Pinpoint the cell where the given text exists, returning its [X, Y] midpoint coordinate. 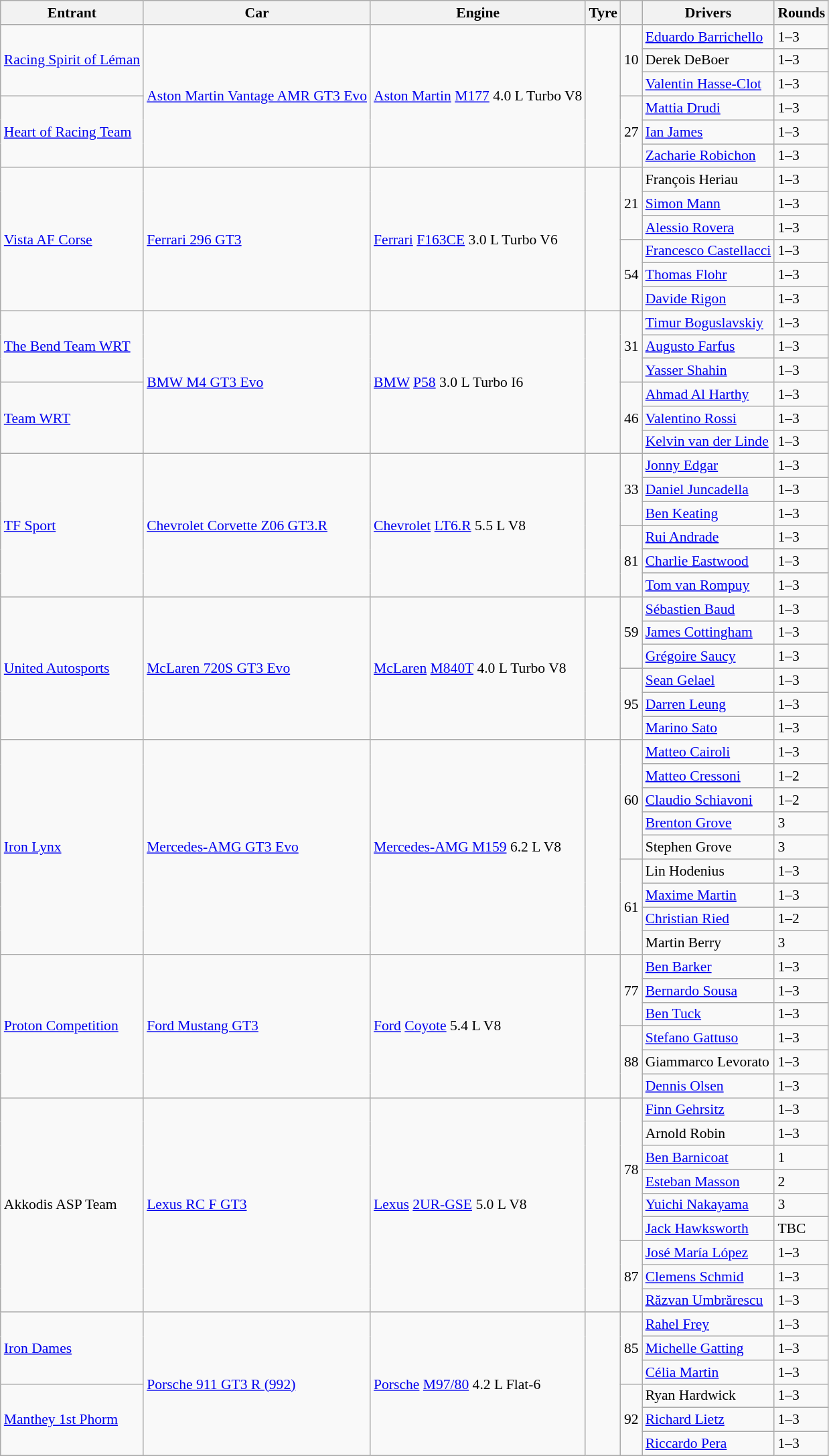
Aston Martin Vantage AMR GT3 Evo [257, 96]
Sean Gelael [708, 681]
Maxime Martin [708, 895]
Valentino Rossi [708, 418]
McLaren M840T 4.0 L Turbo V8 [478, 669]
Manthey 1st Phorm [72, 1419]
Ford Mustang GT3 [257, 1026]
Finn Gehrsitz [708, 1110]
92 [631, 1419]
Clemens Schmid [708, 1277]
Riccardo Pera [708, 1444]
Engine [478, 13]
Tom van Rompuy [708, 585]
54 [631, 274]
Alessio Rovera [708, 228]
78 [631, 1169]
Ahmad Al Harthy [708, 394]
BMW M4 GT3 Evo [257, 382]
TF Sport [72, 525]
Ben Keating [708, 513]
Team WRT [72, 418]
The Bend Team WRT [72, 347]
Timur Boguslavskiy [708, 323]
Rounds [801, 13]
Mattia Drudi [708, 108]
Grégoire Saucy [708, 657]
Porsche 911 GT3 R (992) [257, 1384]
59 [631, 633]
Christian Ried [708, 919]
Iron Lynx [72, 847]
81 [631, 561]
Jack Hawksworth [708, 1229]
88 [631, 1062]
Car [257, 13]
Thomas Flohr [708, 275]
Tyre [603, 13]
José María López [708, 1253]
87 [631, 1277]
Matteo Cairoli [708, 752]
27 [631, 133]
Ferrari 296 GT3 [257, 240]
Iron Dames [72, 1348]
2 [801, 1182]
Derek DeBoer [708, 60]
61 [631, 907]
85 [631, 1348]
TBC [801, 1229]
Sébastien Baud [708, 609]
Claudio Schiavoni [708, 800]
Augusto Farfus [708, 347]
Davide Rigon [708, 299]
Mercedes-AMG GT3 Evo [257, 847]
33 [631, 490]
Rahel Frey [708, 1325]
Heart of Racing Team [72, 133]
Lexus RC F GT3 [257, 1205]
Simon Mann [708, 204]
Chevrolet LT6.R 5.5 L V8 [478, 525]
Porsche M97/80 4.2 L Flat-6 [478, 1384]
Lexus 2UR-GSE 5.0 L V8 [478, 1205]
Lin Hodenius [708, 872]
James Cottingham [708, 633]
Ford Coyote 5.4 L V8 [478, 1026]
60 [631, 800]
Darren Leung [708, 704]
Răzvan Umbrărescu [708, 1301]
Akkodis ASP Team [72, 1205]
Ben Barnicoat [708, 1157]
Marino Sato [708, 728]
Francesco Castellacci [708, 251]
Chevrolet Corvette Z06 GT3.R [257, 525]
Entrant [72, 13]
Arnold Robin [708, 1134]
Brenton Grove [708, 823]
46 [631, 418]
Yasser Shahin [708, 371]
31 [631, 347]
Charlie Eastwood [708, 562]
Giammarco Levorato [708, 1062]
Dennis Olsen [708, 1086]
10 [631, 60]
Ferrari F163CE 3.0 L Turbo V6 [478, 240]
Eduardo Barrichello [708, 37]
Kelvin van der Linde [708, 442]
Daniel Juncadella [708, 490]
François Heriau [708, 180]
Ben Barker [708, 967]
Valentin Hasse-Clot [708, 84]
Matteo Cressoni [708, 776]
Proton Competition [72, 1026]
Stephen Grove [708, 847]
Bernardo Sousa [708, 991]
Vista AF Corse [72, 240]
77 [631, 991]
Martin Berry [708, 943]
Mercedes-AMG M159 6.2 L V8 [478, 847]
Aston Martin M177 4.0 L Turbo V8 [478, 96]
Jonny Edgar [708, 466]
Stefano Gattuso [708, 1038]
McLaren 720S GT3 Evo [257, 669]
Ryan Hardwick [708, 1396]
Zacharie Robichon [708, 156]
Célia Martin [708, 1372]
Richard Lietz [708, 1420]
Michelle Gatting [708, 1348]
United Autosports [72, 669]
Esteban Masson [708, 1182]
21 [631, 204]
95 [631, 704]
Rui Andrade [708, 538]
BMW P58 3.0 L Turbo I6 [478, 382]
Racing Spirit of Léman [72, 60]
Yuichi Nakayama [708, 1205]
1 [801, 1157]
Ian James [708, 132]
Ben Tuck [708, 1014]
Drivers [708, 13]
